Search for the cell housing the specified text and yield its [x, y] center coordinate. 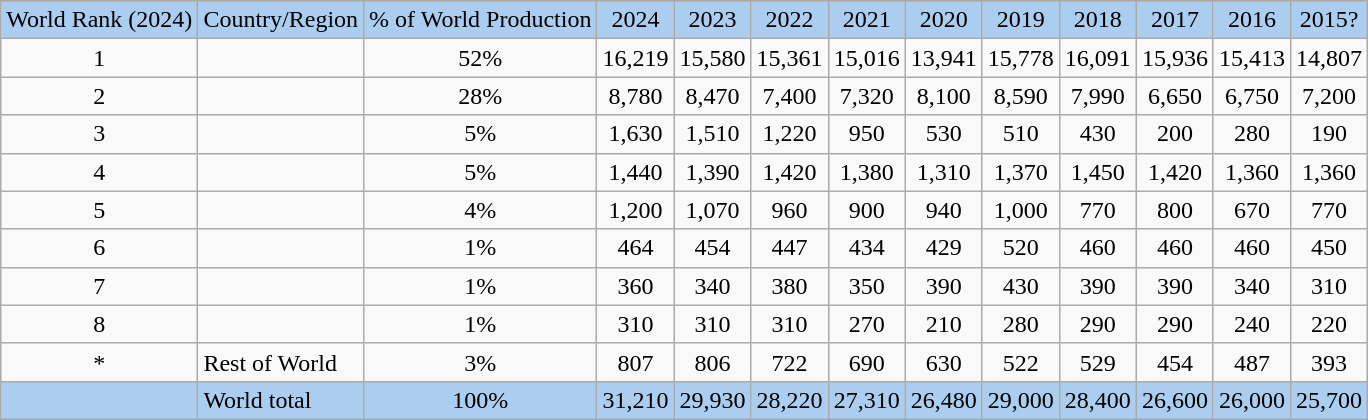
1,310 [944, 172]
2015? [1328, 20]
1,220 [790, 134]
722 [790, 362]
900 [866, 210]
380 [790, 286]
360 [636, 286]
25,700 [1328, 400]
Country/Region [281, 20]
950 [866, 134]
5 [100, 210]
940 [944, 210]
350 [866, 286]
2018 [1098, 20]
15,361 [790, 58]
Rest of World [281, 362]
434 [866, 248]
1,070 [712, 210]
3 [100, 134]
8,470 [712, 96]
8,590 [1020, 96]
2024 [636, 20]
15,936 [1174, 58]
529 [1098, 362]
2016 [1252, 20]
240 [1252, 324]
800 [1174, 210]
690 [866, 362]
4 [100, 172]
7 [100, 286]
6 [100, 248]
2022 [790, 20]
210 [944, 324]
13,941 [944, 58]
3% [480, 362]
520 [1020, 248]
1,440 [636, 172]
1,510 [712, 134]
* [100, 362]
29,000 [1020, 400]
1,370 [1020, 172]
1,630 [636, 134]
7,400 [790, 96]
26,480 [944, 400]
393 [1328, 362]
7,990 [1098, 96]
27,310 [866, 400]
1,450 [1098, 172]
26,000 [1252, 400]
World Rank (2024) [100, 20]
14,807 [1328, 58]
6,650 [1174, 96]
28,400 [1098, 400]
447 [790, 248]
2023 [712, 20]
52% [480, 58]
% of World Production [480, 20]
16,219 [636, 58]
530 [944, 134]
2021 [866, 20]
8,100 [944, 96]
100% [480, 400]
807 [636, 362]
670 [1252, 210]
7,200 [1328, 96]
630 [944, 362]
960 [790, 210]
487 [1252, 362]
1,390 [712, 172]
29,930 [712, 400]
15,778 [1020, 58]
6,750 [1252, 96]
522 [1020, 362]
16,091 [1098, 58]
15,016 [866, 58]
15,413 [1252, 58]
429 [944, 248]
1,000 [1020, 210]
8 [100, 324]
510 [1020, 134]
200 [1174, 134]
4% [480, 210]
8,780 [636, 96]
2019 [1020, 20]
2 [100, 96]
464 [636, 248]
World total [281, 400]
2017 [1174, 20]
31,210 [636, 400]
7,320 [866, 96]
1,200 [636, 210]
1 [100, 58]
270 [866, 324]
2020 [944, 20]
220 [1328, 324]
806 [712, 362]
450 [1328, 248]
28% [480, 96]
15,580 [712, 58]
1,380 [866, 172]
26,600 [1174, 400]
190 [1328, 134]
28,220 [790, 400]
